Detect which cell encompasses the target text, then output its (X, Y) center coordinate. 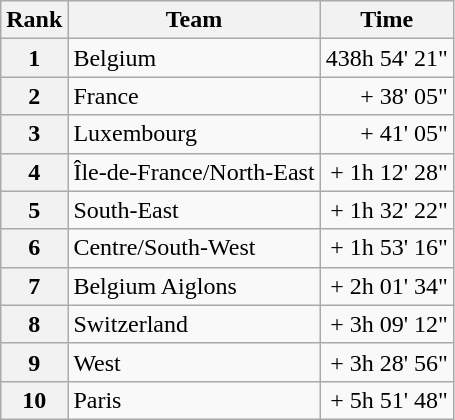
+ 41' 05" (386, 134)
+ 38' 05" (386, 96)
Belgium (194, 58)
+ 1h 32' 22" (386, 210)
Team (194, 20)
4 (34, 172)
France (194, 96)
7 (34, 286)
6 (34, 248)
Île-de-France/North-East (194, 172)
1 (34, 58)
+ 1h 12' 28" (386, 172)
Belgium Aiglons (194, 286)
+ 5h 51' 48" (386, 400)
Centre/South-West (194, 248)
2 (34, 96)
+ 1h 53' 16" (386, 248)
Time (386, 20)
Rank (34, 20)
Paris (194, 400)
West (194, 362)
5 (34, 210)
8 (34, 324)
Luxembourg (194, 134)
3 (34, 134)
438h 54' 21" (386, 58)
South-East (194, 210)
Switzerland (194, 324)
+ 3h 28' 56" (386, 362)
+ 3h 09' 12" (386, 324)
10 (34, 400)
+ 2h 01' 34" (386, 286)
9 (34, 362)
